Output the (x, y) coordinate of the center of the cell containing the given text.  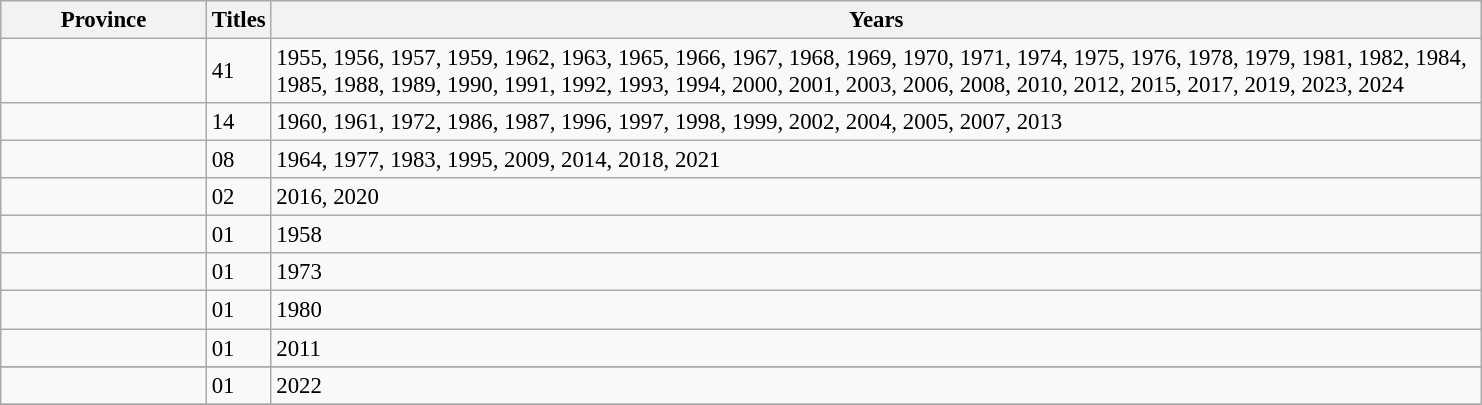
1964, 1977, 1983, 1995, 2009, 2014, 2018, 2021 (876, 160)
08 (238, 160)
1973 (876, 273)
Titles (238, 20)
14 (238, 122)
1958 (876, 235)
02 (238, 197)
1960, 1961, 1972, 1986, 1987, 1996, 1997, 1998, 1999, 2002, 2004, 2005, 2007, 2013 (876, 122)
2011 (876, 348)
2022 (876, 385)
41 (238, 72)
2016, 2020 (876, 197)
Province (104, 20)
Years (876, 20)
1980 (876, 310)
